From the cell containing the given text, extract its center point as (X, Y) coordinate. 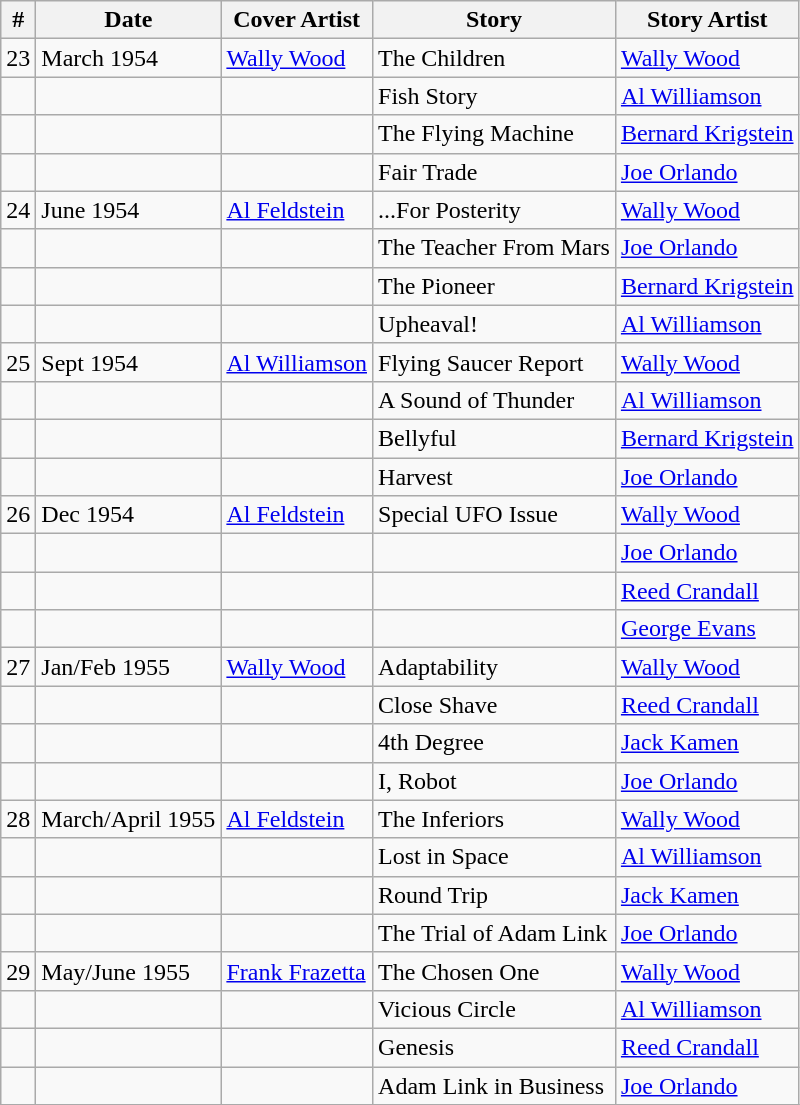
Cover Artist (297, 20)
The Trial of Adam Link (494, 933)
Bellyful (494, 438)
28 (18, 819)
March/April 1955 (128, 819)
Fair Trade (494, 172)
27 (18, 667)
Story (494, 20)
The Inferiors (494, 819)
March 1954 (128, 58)
4th Degree (494, 743)
Lost in Space (494, 857)
The Flying Machine (494, 134)
Story Artist (707, 20)
Adaptability (494, 667)
Round Trip (494, 895)
Harvest (494, 477)
Date (128, 20)
Vicious Circle (494, 1009)
25 (18, 362)
Jan/Feb 1955 (128, 667)
The Chosen One (494, 971)
I, Robot (494, 781)
23 (18, 58)
Fish Story (494, 96)
Upheaval! (494, 324)
The Children (494, 58)
29 (18, 971)
Flying Saucer Report (494, 362)
Adam Link in Business (494, 1085)
26 (18, 515)
The Pioneer (494, 286)
...For Posterity (494, 210)
Frank Frazetta (297, 971)
The Teacher From Mars (494, 248)
Close Shave (494, 705)
Sept 1954 (128, 362)
Special UFO Issue (494, 515)
# (18, 20)
Dec 1954 (128, 515)
George Evans (707, 629)
June 1954 (128, 210)
A Sound of Thunder (494, 400)
May/June 1955 (128, 971)
24 (18, 210)
Genesis (494, 1047)
